Extract the (X, Y) coordinate from the center of the cell holding the provided text.  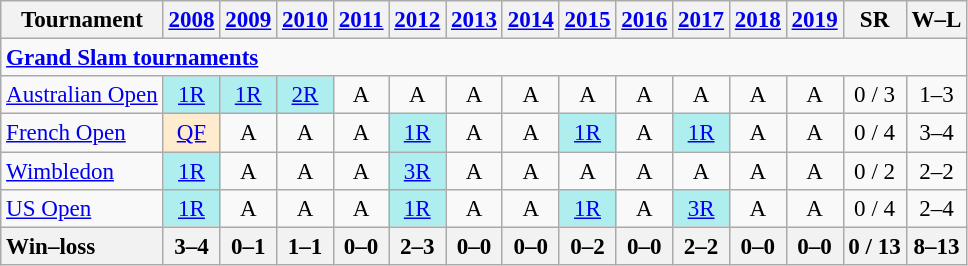
Wimbledon (82, 171)
0–1 (248, 246)
2014 (530, 20)
French Open (82, 133)
2019 (814, 20)
2010 (306, 20)
Win–loss (82, 246)
0 / 2 (874, 171)
2012 (418, 20)
8–13 (936, 246)
1–1 (306, 246)
QF (192, 133)
2–3 (418, 246)
US Open (82, 209)
2011 (361, 20)
2018 (758, 20)
2008 (192, 20)
Australian Open (82, 95)
2016 (644, 20)
2013 (474, 20)
2009 (248, 20)
1–3 (936, 95)
W–L (936, 20)
2017 (702, 20)
Grand Slam tournaments (484, 58)
0 / 3 (874, 95)
2015 (588, 20)
0 / 13 (874, 246)
Tournament (82, 20)
SR (874, 20)
0–2 (588, 246)
2R (306, 95)
2–4 (936, 209)
